Locate the cell with the specified text and output its (x, y) center coordinate. 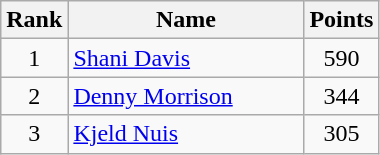
590 (342, 58)
2 (34, 96)
344 (342, 96)
1 (34, 58)
Points (342, 20)
Kjeld Nuis (186, 134)
Name (186, 20)
Rank (34, 20)
3 (34, 134)
Shani Davis (186, 58)
305 (342, 134)
Denny Morrison (186, 96)
